Identify which cell holds the provided text, then report its [X, Y] central coordinate. 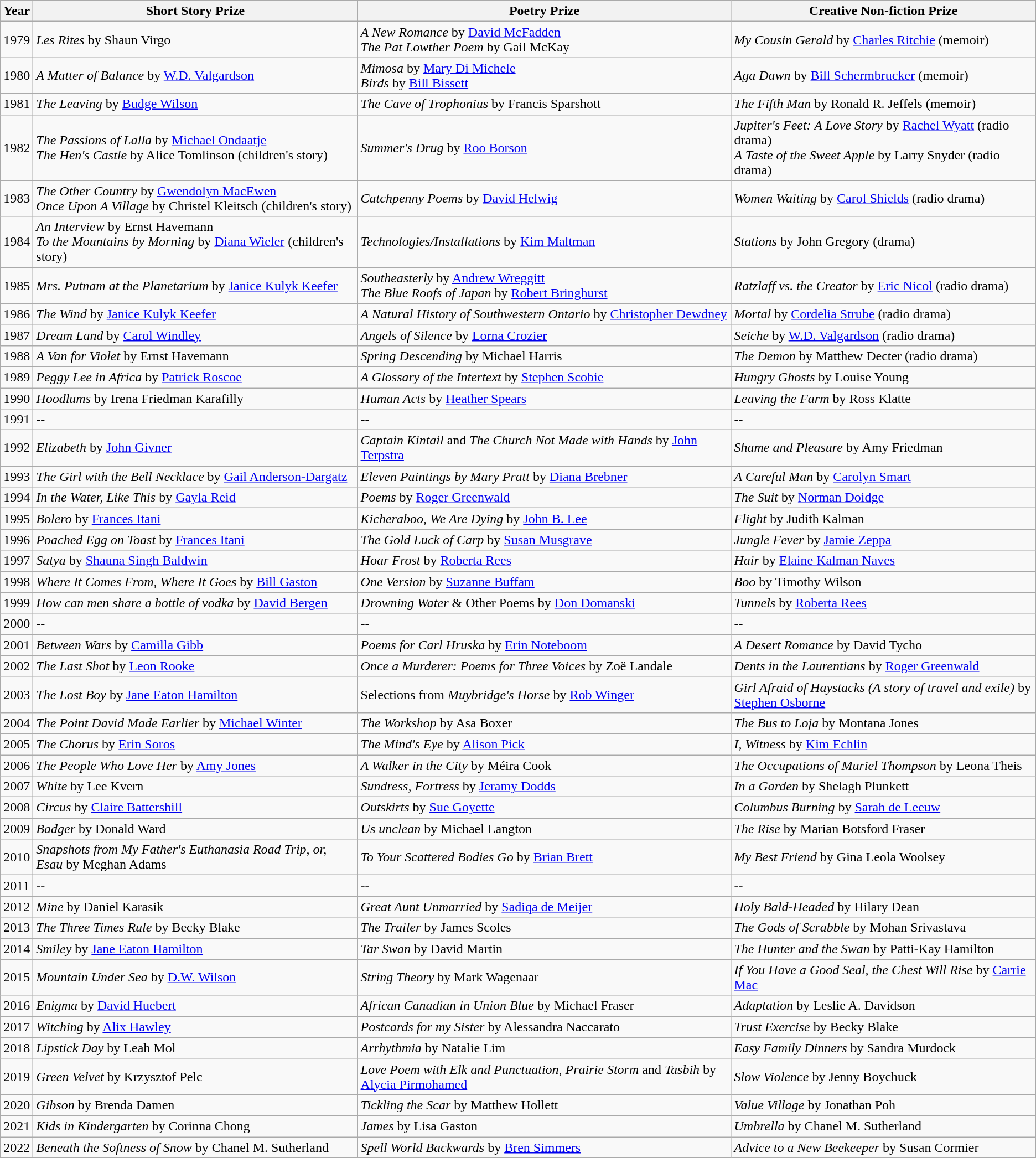
Poems for Carl Hruska by Erin Noteboom [545, 645]
Value Village by Jonathan Poh [883, 1105]
Tickling the Scar by Matthew Hollett [545, 1105]
Spring Descending by Michael Harris [545, 356]
Selections from Muybridge's Horse by Rob Winger [545, 694]
1998 [17, 582]
In the Water, Like This by Gayla Reid [195, 498]
Badger by Donald Ward [195, 829]
1987 [17, 335]
Love Poem with Elk and Punctuation, Prairie Storm and Tasbih by Alycia Pirmohamed [545, 1076]
Hair by Elaine Kalman Naves [883, 561]
Peggy Lee in Africa by Patrick Roscoe [195, 377]
2002 [17, 666]
Creative Non-fiction Prize [883, 11]
1995 [17, 519]
Postcards for my Sister by Alessandra Naccarato [545, 1027]
2004 [17, 723]
If You Have a Good Seal, the Chest Will Rise by Carrie Mac [883, 978]
The Fifth Man by Ronald R. Jeffels (memoir) [883, 104]
1989 [17, 377]
1983 [17, 198]
Dents in the Laurentians by Roger Greenwald [883, 666]
Kicheraboo, We Are Dying by John B. Lee [545, 519]
The Occupations of Muriel Thompson by Leona Theis [883, 766]
Dream Land by Carol Windley [195, 335]
Witching by Alix Hawley [195, 1027]
Once a Murderer: Poems for Three Voices by Zoë Landale [545, 666]
Hungry Ghosts by Louise Young [883, 377]
Eleven Paintings by Mary Pratt by Diana Brebner [545, 477]
A New Romance by David McFaddenThe Pat Lowther Poem by Gail McKay [545, 40]
Smiley by Jane Eaton Hamilton [195, 949]
1993 [17, 477]
Where It Comes From, Where It Goes by Bill Gaston [195, 582]
A Desert Romance by David Tycho [883, 645]
My Best Friend by Gina Leola Woolsey [883, 857]
Mimosa by Mary Di MicheleBirds by Bill Bissett [545, 75]
1991 [17, 420]
The Bus to Loja by Montana Jones [883, 723]
The Wind by Janice Kulyk Keefer [195, 314]
Enigma by David Huebert [195, 1006]
2015 [17, 978]
Tar Swan by David Martin [545, 949]
The Chorus by Erin Soros [195, 744]
In a Garden by Shelagh Plunkett [883, 787]
Satya by Shauna Singh Baldwin [195, 561]
Kids in Kindergarten by Corinna Chong [195, 1126]
2016 [17, 1006]
2013 [17, 928]
Mine by Daniel Karasik [195, 907]
2014 [17, 949]
Poached Egg on Toast by Frances Itani [195, 540]
1996 [17, 540]
1997 [17, 561]
2007 [17, 787]
2000 [17, 624]
Circus by Claire Battershill [195, 808]
A Walker in the City by Méira Cook [545, 766]
The Hunter and the Swan by Patti-Kay Hamilton [883, 949]
A Glossary of the Intertext by Stephen Scobie [545, 377]
Women Waiting by Carol Shields (radio drama) [883, 198]
Southeasterly by Andrew WreggittThe Blue Roofs of Japan by Robert Bringhurst [545, 286]
The Three Times Rule by Becky Blake [195, 928]
Captain Kintail and The Church Not Made with Hands by John Terpstra [545, 448]
Mrs. Putnam at the Planetarium by Janice Kulyk Keefer [195, 286]
Easy Family Dinners by Sandra Murdock [883, 1048]
1985 [17, 286]
Snapshots from My Father's Euthanasia Road Trip, or, Esau by Meghan Adams [195, 857]
Catchpenny Poems by David Helwig [545, 198]
One Version by Suzanne Buffam [545, 582]
2018 [17, 1048]
The Girl with the Bell Necklace by Gail Anderson-Dargatz [195, 477]
Short Story Prize [195, 11]
1980 [17, 75]
Trust Exercise by Becky Blake [883, 1027]
The Leaving by Budge Wilson [195, 104]
1982 [17, 147]
Adaptation by Leslie A. Davidson [883, 1006]
A Van for Violet by Ernst Havemann [195, 356]
Elizabeth by John Givner [195, 448]
Aga Dawn by Bill Schermbrucker (memoir) [883, 75]
My Cousin Gerald by Charles Ritchie (memoir) [883, 40]
Mortal by Cordelia Strube (radio drama) [883, 314]
Boo by Timothy Wilson [883, 582]
The Demon by Matthew Decter (radio drama) [883, 356]
2011 [17, 886]
Les Rites by Shaun Virgo [195, 40]
String Theory by Mark Wagenaar [545, 978]
Girl Afraid of Haystacks (A story of travel and exile) by Stephen Osborne [883, 694]
James by Lisa Gaston [545, 1126]
The Rise by Marian Botsford Fraser [883, 829]
I, Witness by Kim Echlin [883, 744]
The Workshop by Asa Boxer [545, 723]
Bolero by Frances Itani [195, 519]
Flight by Judith Kalman [883, 519]
The People Who Love Her by Amy Jones [195, 766]
1999 [17, 603]
Slow Violence by Jenny Boychuck [883, 1076]
2006 [17, 766]
1979 [17, 40]
Summer's Drug by Roo Borson [545, 147]
Between Wars by Camilla Gibb [195, 645]
Technologies/Installations by Kim Maltman [545, 242]
Lipstick Day by Leah Mol [195, 1048]
Stations by John Gregory (drama) [883, 242]
Spell World Backwards by Bren Simmers [545, 1147]
Great Aunt Unmarried by Sadiqa de Meijer [545, 907]
The Last Shot by Leon Rooke [195, 666]
African Canadian in Union Blue by Michael Fraser [545, 1006]
2020 [17, 1105]
Outskirts by Sue Goyette [545, 808]
Shame and Pleasure by Amy Friedman [883, 448]
2017 [17, 1027]
Advice to a New Beekeeper by Susan Cormier [883, 1147]
2019 [17, 1076]
Jupiter's Feet: A Love Story by Rachel Wyatt (radio drama)A Taste of the Sweet Apple by Larry Snyder (radio drama) [883, 147]
The Passions of Lalla by Michael OndaatjeThe Hen's Castle by Alice Tomlinson (children's story) [195, 147]
A Matter of Balance by W.D. Valgardson [195, 75]
The Lost Boy by Jane Eaton Hamilton [195, 694]
1988 [17, 356]
2008 [17, 808]
Green Velvet by Krzysztof Pelc [195, 1076]
The Cave of Trophonius by Francis Sparshott [545, 104]
1990 [17, 398]
How can men share a bottle of vodka by David Bergen [195, 603]
To Your Scattered Bodies Go by Brian Brett [545, 857]
Jungle Fever by Jamie Zeppa [883, 540]
Holy Bald-Headed by Hilary Dean [883, 907]
A Natural History of Southwestern Ontario by Christopher Dewdney [545, 314]
2021 [17, 1126]
The Suit by Norman Doidge [883, 498]
Arrhythmia by Natalie Lim [545, 1048]
Tunnels by Roberta Rees [883, 603]
Angels of Silence by Lorna Crozier [545, 335]
An Interview by Ernst HavemannTo the Mountains by Morning by Diana Wieler (children's story) [195, 242]
The Gods of Scrabble by Mohan Srivastava [883, 928]
Hoodlums by Irena Friedman Karafilly [195, 398]
1994 [17, 498]
Human Acts by Heather Spears [545, 398]
2012 [17, 907]
2009 [17, 829]
Columbus Burning by Sarah de Leeuw [883, 808]
Sundress, Fortress by Jeramy Dodds [545, 787]
1986 [17, 314]
Us unclean by Michael Langton [545, 829]
2001 [17, 645]
2005 [17, 744]
The Gold Luck of Carp by Susan Musgrave [545, 540]
Seiche by W.D. Valgardson (radio drama) [883, 335]
Poetry Prize [545, 11]
2022 [17, 1147]
The Trailer by James Scoles [545, 928]
A Careful Man by Carolyn Smart [883, 477]
Mountain Under Sea by D.W. Wilson [195, 978]
Ratzlaff vs. the Creator by Eric Nicol (radio drama) [883, 286]
Year [17, 11]
2010 [17, 857]
The Mind's Eye by Alison Pick [545, 744]
Poems by Roger Greenwald [545, 498]
Drowning Water & Other Poems by Don Domanski [545, 603]
1984 [17, 242]
1981 [17, 104]
The Other Country by Gwendolyn MacEwenOnce Upon A Village by Christel Kleitsch (children's story) [195, 198]
Beneath the Softness of Snow by Chanel M. Sutherland [195, 1147]
Umbrella by Chanel M. Sutherland [883, 1126]
The Point David Made Earlier by Michael Winter [195, 723]
White by Lee Kvern [195, 787]
1992 [17, 448]
2003 [17, 694]
Gibson by Brenda Damen [195, 1105]
Leaving the Farm by Ross Klatte [883, 398]
Hoar Frost by Roberta Rees [545, 561]
